Scan for the cell matching the given text and deliver its (X, Y) coordinate at center. 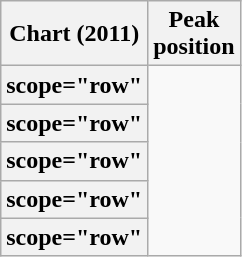
Chart (2011) (74, 34)
Peakposition (194, 34)
